Capture the cell that displays the provided text and extract its (x, y) central coordinate. 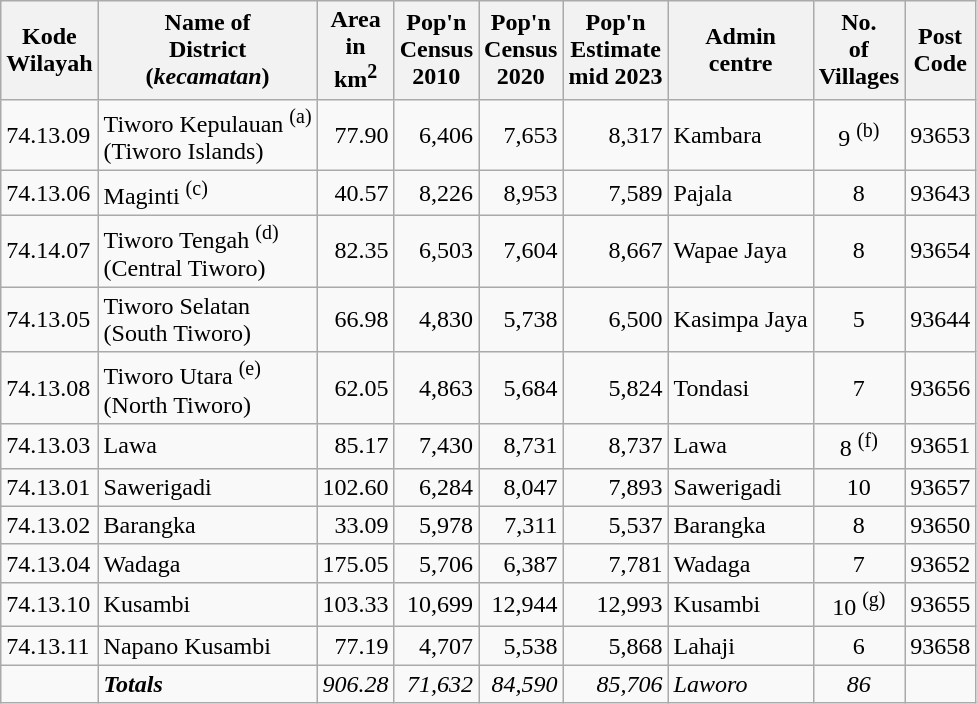
8,317 (616, 135)
74.13.09 (50, 135)
62.05 (356, 388)
PostCode (940, 50)
12,993 (616, 604)
93643 (940, 194)
85.17 (356, 446)
Tondasi (740, 388)
7,653 (521, 135)
7,589 (616, 194)
8,047 (521, 487)
33.09 (356, 525)
74.13.02 (50, 525)
10,699 (436, 604)
4,830 (436, 320)
9 (b) (859, 135)
84,590 (521, 684)
4,707 (436, 646)
12,944 (521, 604)
74.13.10 (50, 604)
40.57 (356, 194)
5,537 (616, 525)
7,781 (616, 563)
5,538 (521, 646)
93655 (940, 604)
Totals (208, 684)
5,706 (436, 563)
93651 (940, 446)
8,667 (616, 251)
8,226 (436, 194)
5,824 (616, 388)
7,604 (521, 251)
Napano Kusambi (208, 646)
7,430 (436, 446)
6,284 (436, 487)
Area in km2 (356, 50)
5,868 (616, 646)
4,863 (436, 388)
93652 (940, 563)
74.13.06 (50, 194)
71,632 (436, 684)
102.60 (356, 487)
Tiworo Tengah (d) (Central Tiworo) (208, 251)
5,978 (436, 525)
5 (859, 320)
8,953 (521, 194)
Laworo (740, 684)
74.13.08 (50, 388)
74.13.01 (50, 487)
906.28 (356, 684)
6,406 (436, 135)
Pop'nCensus2020 (521, 50)
Pajala (740, 194)
Kode Wilayah (50, 50)
175.05 (356, 563)
Name ofDistrict(kecamatan) (208, 50)
Lahaji (740, 646)
Tiworo Selatan (South Tiworo) (208, 320)
86 (859, 684)
5,684 (521, 388)
82.35 (356, 251)
Tiworo Utara (e) (North Tiworo) (208, 388)
74.13.04 (50, 563)
103.33 (356, 604)
Pop'nCensus2010 (436, 50)
Admincentre (740, 50)
5,738 (521, 320)
85,706 (616, 684)
74.13.11 (50, 646)
6,387 (521, 563)
8,737 (616, 446)
93653 (940, 135)
Pop'nEstimatemid 2023 (616, 50)
Maginti (c) (208, 194)
66.98 (356, 320)
93654 (940, 251)
93644 (940, 320)
Wapae Jaya (740, 251)
Kambara (740, 135)
6 (859, 646)
77.90 (356, 135)
Kasimpa Jaya (740, 320)
93650 (940, 525)
93656 (940, 388)
77.19 (356, 646)
74.13.03 (50, 446)
74.13.05 (50, 320)
6,500 (616, 320)
7,311 (521, 525)
93657 (940, 487)
No.ofVillages (859, 50)
7,893 (616, 487)
8,731 (521, 446)
10 (859, 487)
10 (g) (859, 604)
93658 (940, 646)
Tiworo Kepulauan (a) (Tiworo Islands) (208, 135)
74.14.07 (50, 251)
6,503 (436, 251)
8 (f) (859, 446)
